Scan for the cell matching the given text and deliver its [x, y] coordinate at center. 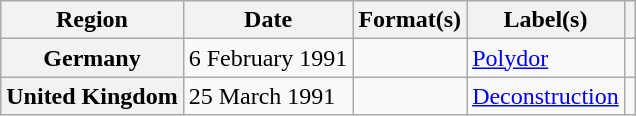
Polydor [546, 58]
Deconstruction [546, 96]
Date [268, 20]
Format(s) [410, 20]
Region [92, 20]
Label(s) [546, 20]
25 March 1991 [268, 96]
United Kingdom [92, 96]
Germany [92, 58]
6 February 1991 [268, 58]
